For the text-containing cell, return its midpoint in (x, y) coordinate format. 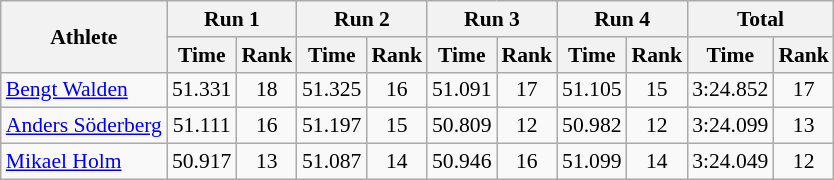
18 (266, 90)
51.197 (332, 126)
51.325 (332, 90)
51.105 (592, 90)
Run 3 (492, 19)
Run 4 (622, 19)
Bengt Walden (84, 90)
50.809 (462, 126)
50.917 (202, 162)
3:24.852 (730, 90)
3:24.099 (730, 126)
Mikael Holm (84, 162)
Athlete (84, 36)
Total (760, 19)
51.331 (202, 90)
51.087 (332, 162)
Run 1 (232, 19)
3:24.049 (730, 162)
Anders Söderberg (84, 126)
51.091 (462, 90)
50.946 (462, 162)
50.982 (592, 126)
51.099 (592, 162)
51.111 (202, 126)
Run 2 (362, 19)
